From the cell containing the given text, extract its center point as (x, y) coordinate. 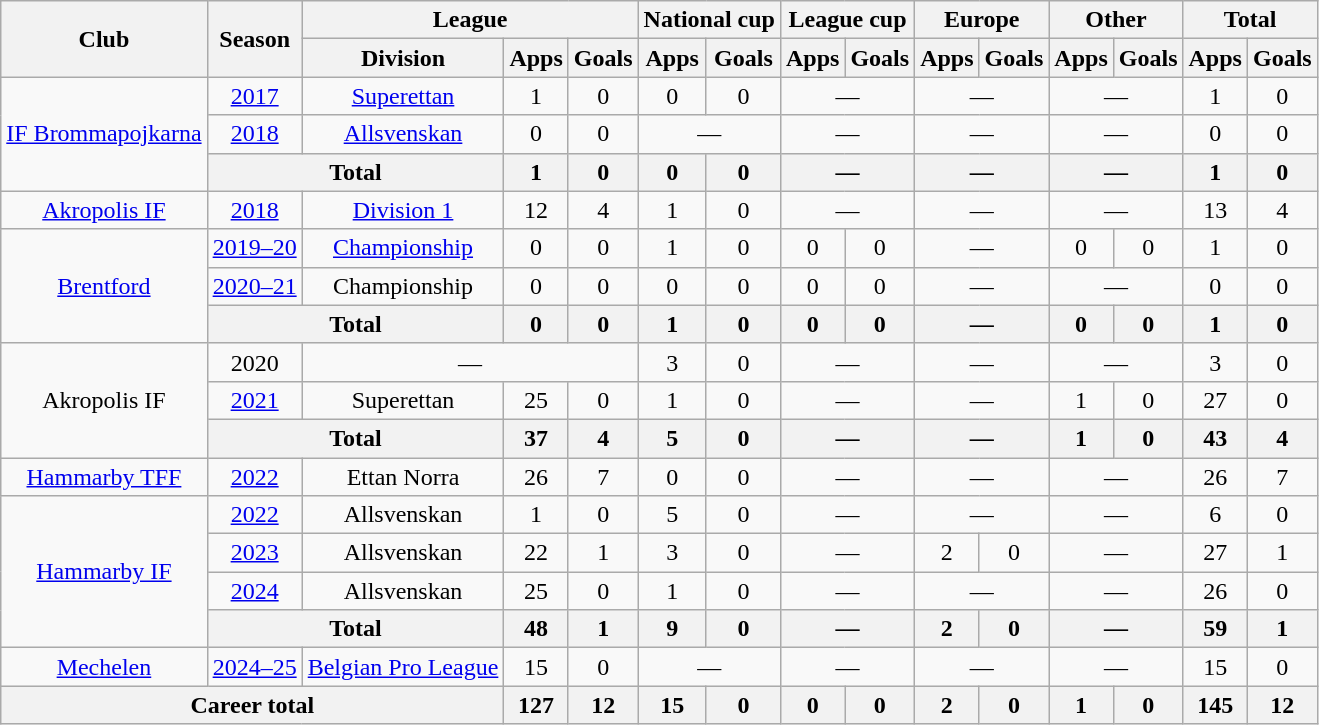
League cup (847, 20)
127 (536, 705)
National cup (709, 20)
Other (1116, 20)
22 (536, 553)
Belgian Pro League (403, 667)
2024–25 (254, 667)
Europe (982, 20)
2021 (254, 400)
2020 (254, 362)
Season (254, 39)
Club (104, 39)
Division 1 (403, 210)
9 (672, 629)
37 (536, 438)
Hammarby IF (104, 572)
Division (403, 58)
2020–21 (254, 286)
145 (1215, 705)
2024 (254, 591)
43 (1215, 438)
48 (536, 629)
2017 (254, 96)
Mechelen (104, 667)
Career total (252, 705)
Brentford (104, 286)
League (470, 20)
IF Brommapojkarna (104, 134)
59 (1215, 629)
Hammarby TFF (104, 477)
2023 (254, 553)
13 (1215, 210)
2019–20 (254, 248)
6 (1215, 515)
Ettan Norra (403, 477)
